Determine the (x, y) coordinate at the center of the cell enclosing the given text.  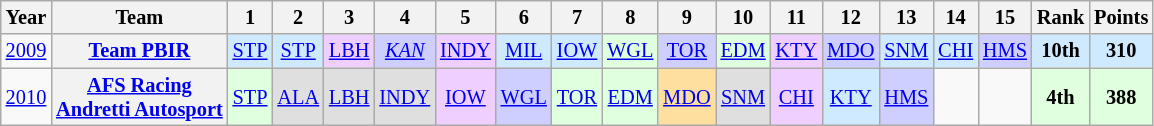
14 (956, 17)
12 (850, 17)
10th (1060, 51)
15 (1005, 17)
6 (524, 17)
Year (26, 17)
388 (1121, 97)
10 (744, 17)
9 (686, 17)
Rank (1060, 17)
2009 (26, 51)
2010 (26, 97)
ALA (298, 97)
AFS RacingAndretti Autosport (139, 97)
310 (1121, 51)
Team (139, 17)
7 (577, 17)
13 (906, 17)
3 (349, 17)
8 (630, 17)
5 (466, 17)
4th (1060, 97)
1 (250, 17)
11 (797, 17)
MIL (524, 51)
KAN (404, 51)
4 (404, 17)
Team PBIR (139, 51)
2 (298, 17)
Points (1121, 17)
